For the text-containing cell, return its midpoint in [X, Y] coordinate format. 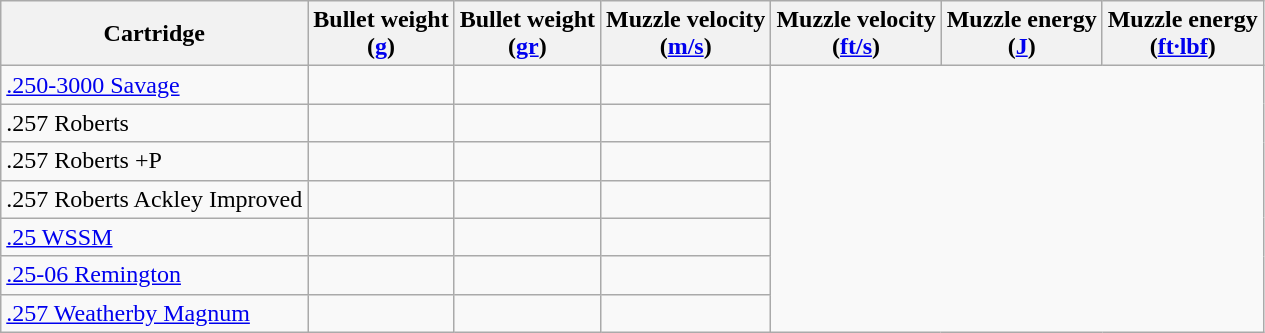
.25-06 Remington [154, 275]
Bullet weight (gr) [527, 34]
.257 Weatherby Magnum [154, 313]
.250-3000 Savage [154, 85]
Cartridge [154, 34]
.25 WSSM [154, 237]
.257 Roberts Ackley Improved [154, 199]
Muzzle velocity (ft/s) [856, 34]
.257 Roberts [154, 123]
Bullet weight (g) [381, 34]
Muzzle energy (ft·lbf) [1182, 34]
Muzzle energy (J) [1022, 34]
Muzzle velocity (m/s) [686, 34]
.257 Roberts +P [154, 161]
